Search for the cell housing the specified text and yield its [X, Y] center coordinate. 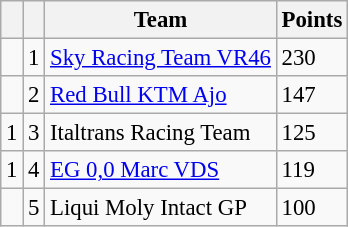
EG 0,0 Marc VDS [161, 170]
100 [312, 208]
Points [312, 20]
5 [34, 208]
125 [312, 133]
4 [34, 170]
Liqui Moly Intact GP [161, 208]
Italtrans Racing Team [161, 133]
230 [312, 58]
Red Bull KTM Ajo [161, 95]
3 [34, 133]
147 [312, 95]
Team [161, 20]
119 [312, 170]
Sky Racing Team VR46 [161, 58]
2 [34, 95]
